Pinpoint the cell where the given text exists, returning its (X, Y) midpoint coordinate. 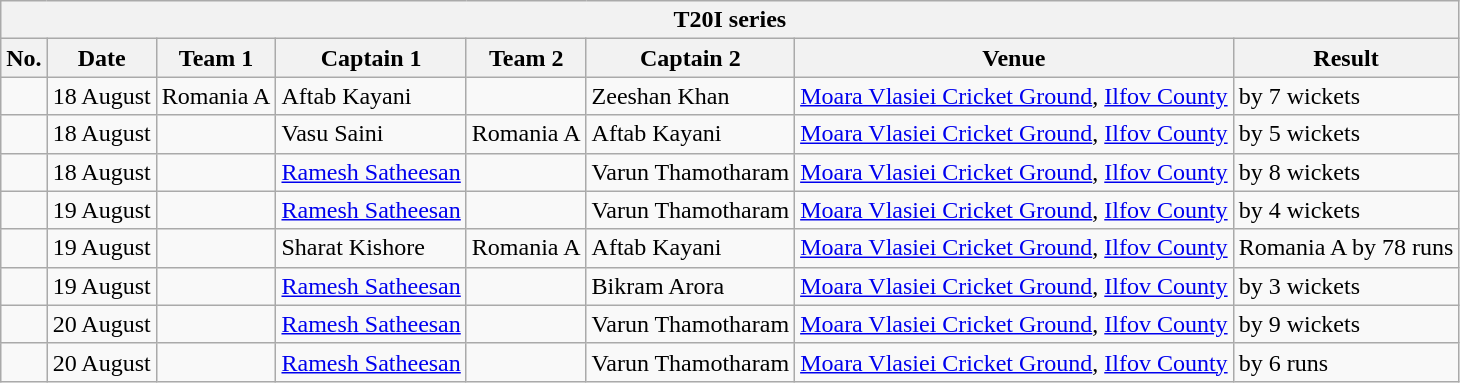
Sharat Kishore (371, 248)
T20I series (730, 20)
Bikram Arora (690, 286)
by 7 wickets (1346, 96)
by 9 wickets (1346, 324)
Team 2 (526, 58)
by 6 runs (1346, 362)
by 8 wickets (1346, 172)
Vasu Saini (371, 134)
No. (24, 58)
Team 1 (216, 58)
by 3 wickets (1346, 286)
Zeeshan Khan (690, 96)
Venue (1014, 58)
Romania A by 78 runs (1346, 248)
Result (1346, 58)
by 4 wickets (1346, 210)
by 5 wickets (1346, 134)
Captain 2 (690, 58)
Captain 1 (371, 58)
Date (102, 58)
